Identify which cell holds the provided text, then report its [X, Y] central coordinate. 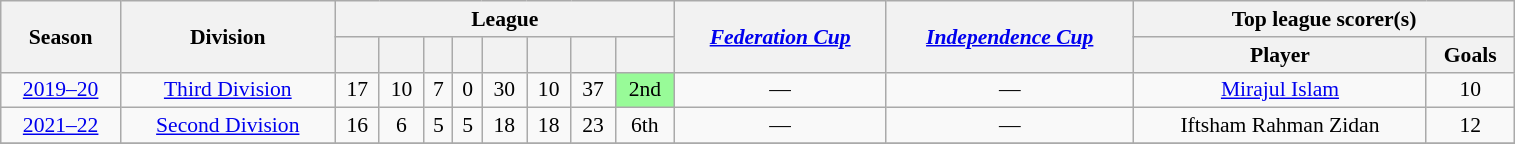
37 [593, 90]
Goals [1470, 55]
0 [468, 90]
Top league scorer(s) [1324, 19]
Season [61, 36]
12 [1470, 126]
2nd [644, 90]
Division [228, 36]
Third Division [228, 90]
League [505, 19]
16 [357, 126]
23 [593, 126]
2021–22 [61, 126]
30 [504, 90]
Player [1280, 55]
6th [644, 126]
7 [438, 90]
Second Division [228, 126]
Mirajul Islam [1280, 90]
Independence Cup [1010, 36]
Federation Cup [780, 36]
2019–20 [61, 90]
Iftsham Rahman Zidan [1280, 126]
17 [357, 90]
6 [401, 126]
